Extract the (X, Y) coordinate from the center of the cell holding the provided text.  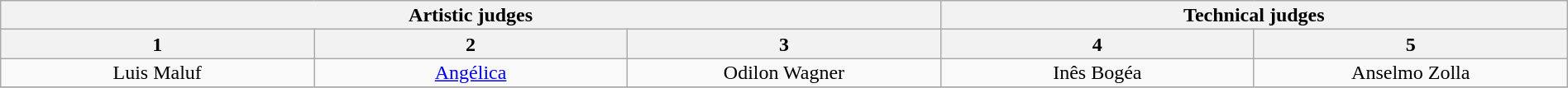
1 (157, 44)
4 (1097, 44)
Odilon Wagner (784, 72)
Anselmo Zolla (1411, 72)
Technical judges (1254, 15)
2 (471, 44)
3 (784, 44)
Inês Bogéa (1097, 72)
Angélica (471, 72)
Artistic judges (471, 15)
Luis Maluf (157, 72)
5 (1411, 44)
